Find where the given text appears and provide that cell's center as (x, y) coordinate. 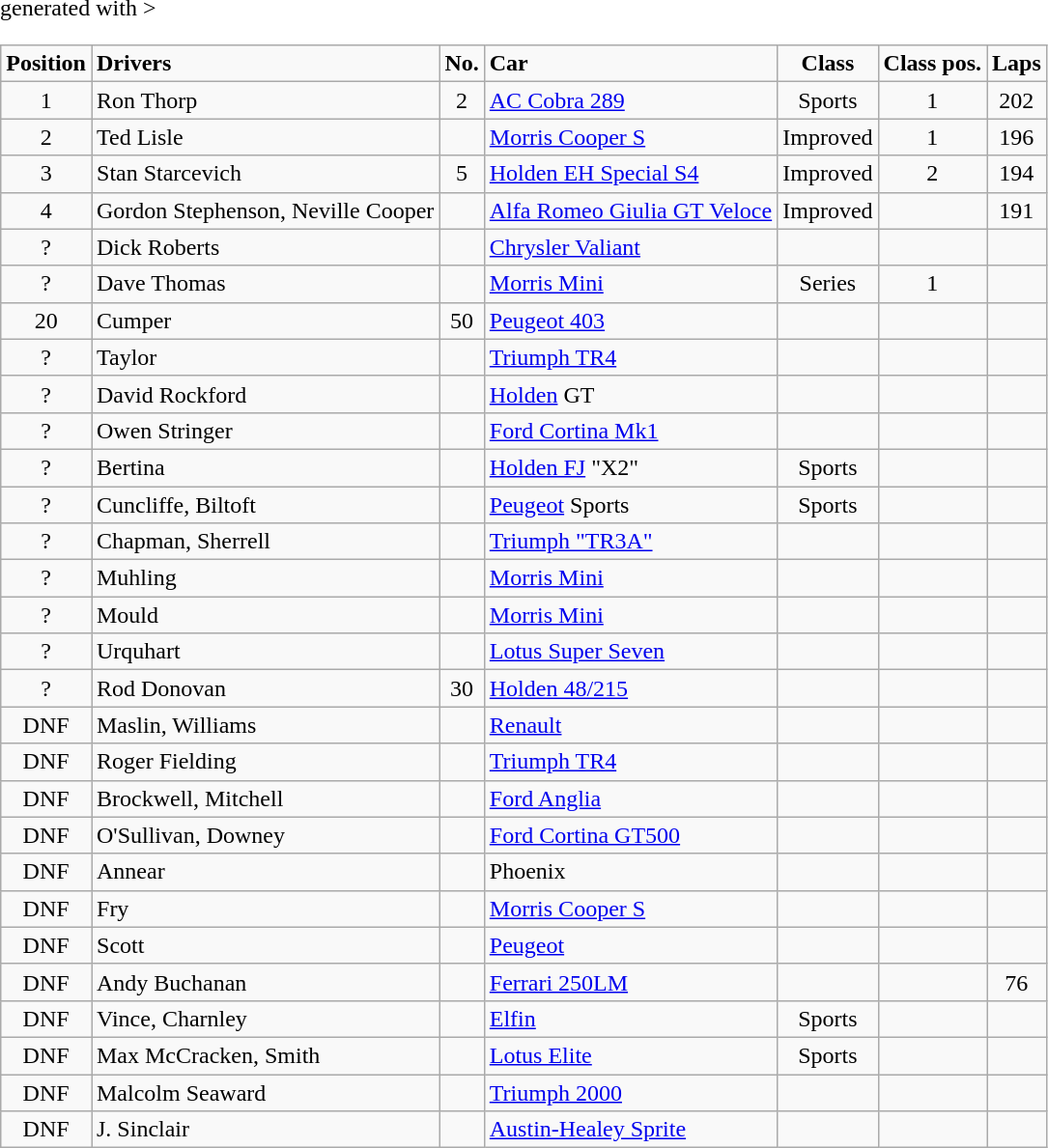
Urquhart (265, 652)
Ferrari 250LM (630, 982)
J. Sinclair (265, 1130)
194 (1017, 174)
Mould (265, 615)
Lotus Super Seven (630, 652)
O'Sullivan, Downey (265, 835)
Dick Roberts (265, 247)
Cumper (265, 321)
Bertina (265, 467)
Gordon Stephenson, Neville Cooper (265, 210)
Alfa Romeo Giulia GT Veloce (630, 210)
Phoenix (630, 872)
Roger Fielding (265, 762)
Holden GT (630, 394)
191 (1017, 210)
AC Cobra 289 (630, 100)
Peugeot Sports (630, 505)
Laps (1017, 64)
20 (46, 321)
Renault (630, 725)
30 (462, 688)
50 (462, 321)
Ford Anglia (630, 798)
Holden EH Special S4 (630, 174)
Triumph 2000 (630, 1092)
Taylor (265, 357)
Class (828, 64)
No. (462, 64)
Dave Thomas (265, 284)
76 (1017, 982)
Malcolm Seaward (265, 1092)
Chrysler Valiant (630, 247)
Austin-Healey Sprite (630, 1130)
Max McCracken, Smith (265, 1055)
Triumph "TR3A" (630, 542)
Drivers (265, 64)
Owen Stringer (265, 431)
Muhling (265, 578)
Ron Thorp (265, 100)
Peugeot (630, 945)
David Rockford (265, 394)
196 (1017, 137)
Fry (265, 909)
Scott (265, 945)
Series (828, 284)
202 (1017, 100)
5 (462, 174)
Vince, Charnley (265, 1019)
Cuncliffe, Biltoft (265, 505)
Class pos. (932, 64)
Holden FJ "X2" (630, 467)
Maslin, Williams (265, 725)
Ford Cortina Mk1 (630, 431)
Stan Starcevich (265, 174)
3 (46, 174)
4 (46, 210)
Car (630, 64)
Rod Donovan (265, 688)
Lotus Elite (630, 1055)
Brockwell, Mitchell (265, 798)
Peugeot 403 (630, 321)
Elfin (630, 1019)
Holden 48/215 (630, 688)
Annear (265, 872)
Ford Cortina GT500 (630, 835)
Chapman, Sherrell (265, 542)
Andy Buchanan (265, 982)
Position (46, 64)
Ted Lisle (265, 137)
